Return (X, Y) of the center of cell containing provided text 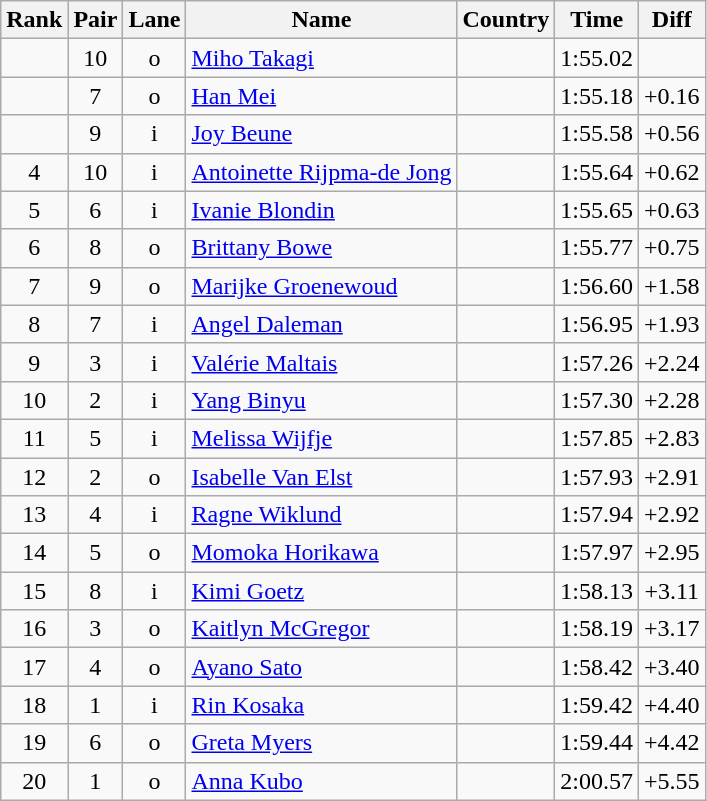
+1.58 (672, 286)
1:55.65 (597, 210)
1:55.64 (597, 172)
Rank (34, 20)
Isabelle Van Elst (322, 477)
+2.91 (672, 477)
1:59.42 (597, 705)
+0.75 (672, 248)
13 (34, 515)
+5.55 (672, 781)
+3.40 (672, 667)
Anna Kubo (322, 781)
Joy Beune (322, 134)
Ragne Wiklund (322, 515)
12 (34, 477)
+3.11 (672, 591)
+0.16 (672, 96)
1:57.97 (597, 553)
+4.40 (672, 705)
Time (597, 20)
Pair (96, 20)
1:58.42 (597, 667)
+2.92 (672, 515)
Country (506, 20)
1:55.18 (597, 96)
1:55.58 (597, 134)
+2.83 (672, 438)
Marijke Groenewoud (322, 286)
1:56.60 (597, 286)
+3.17 (672, 629)
Rin Kosaka (322, 705)
+0.63 (672, 210)
Lane (154, 20)
+2.28 (672, 400)
Ivanie Blondin (322, 210)
1:55.02 (597, 58)
1:57.93 (597, 477)
20 (34, 781)
Name (322, 20)
Miho Takagi (322, 58)
+0.62 (672, 172)
+2.95 (672, 553)
17 (34, 667)
Han Mei (322, 96)
1:57.26 (597, 362)
+0.56 (672, 134)
+2.24 (672, 362)
19 (34, 743)
1:59.44 (597, 743)
Melissa Wijfje (322, 438)
1:55.77 (597, 248)
Angel Daleman (322, 324)
11 (34, 438)
15 (34, 591)
18 (34, 705)
Kimi Goetz (322, 591)
1:58.19 (597, 629)
Valérie Maltais (322, 362)
2:00.57 (597, 781)
Antoinette Rijpma-de Jong (322, 172)
1:57.30 (597, 400)
Brittany Bowe (322, 248)
Momoka Horikawa (322, 553)
1:56.95 (597, 324)
1:57.94 (597, 515)
Yang Binyu (322, 400)
1:57.85 (597, 438)
Kaitlyn McGregor (322, 629)
1:58.13 (597, 591)
+4.42 (672, 743)
Diff (672, 20)
Ayano Sato (322, 667)
Greta Myers (322, 743)
+1.93 (672, 324)
14 (34, 553)
16 (34, 629)
